Pinpoint the cell where the given text exists, returning its [x, y] midpoint coordinate. 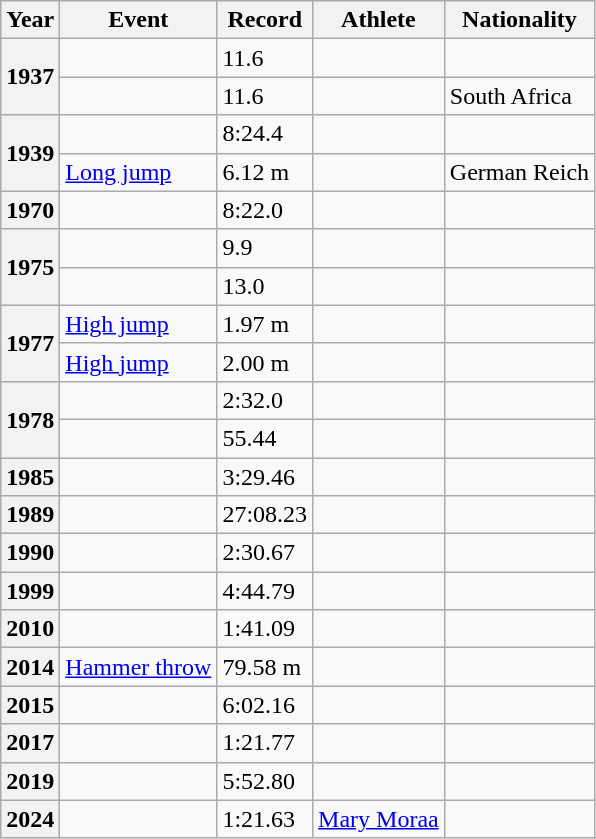
Year [30, 20]
Long jump [138, 172]
1977 [30, 343]
13.0 [265, 286]
1999 [30, 591]
1985 [30, 477]
Mary Moraa [379, 819]
1.97 m [265, 324]
5:52.80 [265, 781]
9.9 [265, 248]
2:30.67 [265, 553]
3:29.46 [265, 477]
8:22.0 [265, 210]
79.58 m [265, 667]
2024 [30, 819]
4:44.79 [265, 591]
1:21.77 [265, 743]
1978 [30, 419]
2015 [30, 705]
2014 [30, 667]
6.12 m [265, 172]
Event [138, 20]
German Reich [519, 172]
2019 [30, 781]
Hammer throw [138, 667]
1975 [30, 267]
6:02.16 [265, 705]
1990 [30, 553]
1:41.09 [265, 629]
Athlete [379, 20]
1939 [30, 153]
Record [265, 20]
1989 [30, 515]
2017 [30, 743]
2:32.0 [265, 400]
South Africa [519, 96]
1970 [30, 210]
2.00 m [265, 362]
8:24.4 [265, 134]
1937 [30, 77]
1:21.63 [265, 819]
Nationality [519, 20]
2010 [30, 629]
27:08.23 [265, 515]
55.44 [265, 438]
